Detect which cell encompasses the target text, then output its (x, y) center coordinate. 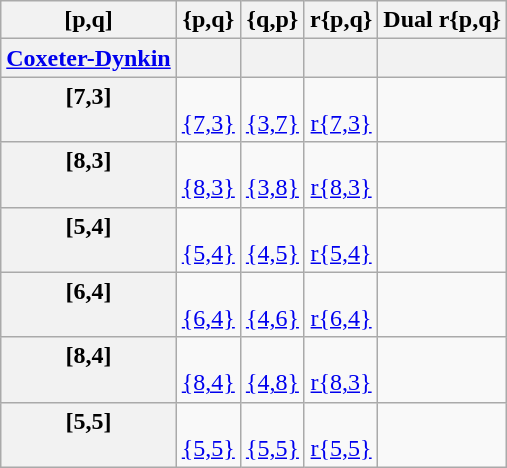
{q,p} (272, 20)
{8,3} (208, 174)
{4,5} (272, 240)
r{p,q} (340, 20)
Dual r{p,q} (442, 20)
[6,4] (89, 304)
[8,3] (89, 174)
{4,8} (272, 370)
r{6,4} (340, 304)
[5,4] (89, 240)
[p,q] (89, 20)
[8,4] (89, 370)
[5,5] (89, 434)
{3,7} (272, 110)
r{5,4} (340, 240)
{8,4} (208, 370)
{3,8} (272, 174)
r{5,5} (340, 434)
{5,4} (208, 240)
r{7,3} (340, 110)
{p,q} (208, 20)
{7,3} (208, 110)
Coxeter-Dynkin (89, 58)
[7,3] (89, 110)
{6,4} (208, 304)
{4,6} (272, 304)
